Return (x, y) of the center of cell containing provided text 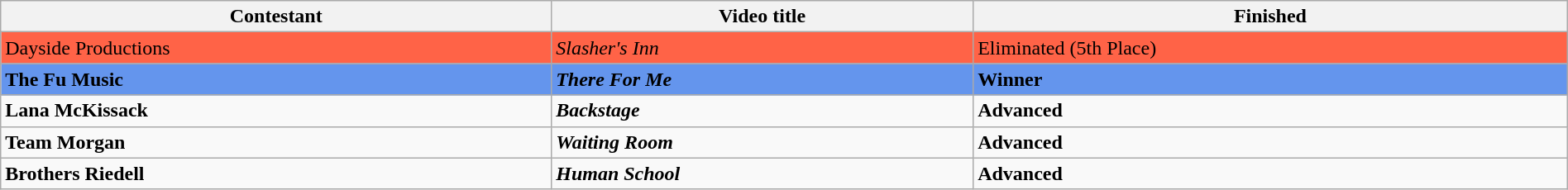
Slasher's Inn (762, 48)
Human School (762, 173)
Eliminated (5th Place) (1270, 48)
Waiting Room (762, 142)
There For Me (762, 79)
Team Morgan (276, 142)
Dayside Productions (276, 48)
Backstage (762, 111)
Finished (1270, 17)
Lana McKissack (276, 111)
Brothers Riedell (276, 173)
The Fu Music (276, 79)
Winner (1270, 79)
Video title (762, 17)
Contestant (276, 17)
